Detect which cell encompasses the target text, then output its (X, Y) center coordinate. 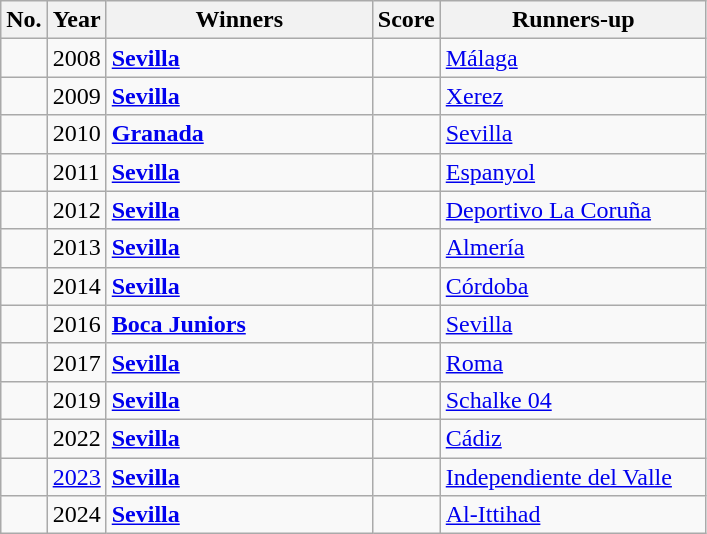
No. (24, 20)
Xerez (573, 96)
Independiente del Valle (573, 477)
Runners-up (573, 20)
2009 (76, 96)
2023 (76, 477)
Winners (239, 20)
Year (76, 20)
Boca Juniors (239, 324)
2011 (76, 172)
Almería (573, 248)
Córdoba (573, 286)
2014 (76, 286)
Score (406, 20)
Málaga (573, 58)
2008 (76, 58)
2022 (76, 438)
2012 (76, 210)
2017 (76, 362)
Al-Ittihad (573, 515)
2010 (76, 134)
2024 (76, 515)
Schalke 04 (573, 400)
2016 (76, 324)
2013 (76, 248)
2019 (76, 400)
Deportivo La Coruña (573, 210)
Granada (239, 134)
Roma (573, 362)
Cádiz (573, 438)
Espanyol (573, 172)
